Search for the cell housing the specified text and yield its [x, y] center coordinate. 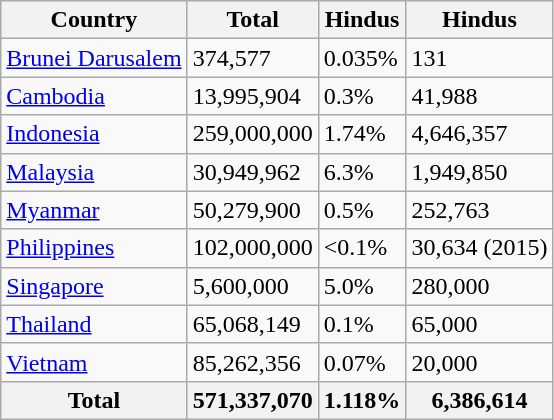
Singapore [94, 286]
0.5% [362, 210]
Cambodia [94, 96]
50,279,900 [252, 210]
0.035% [362, 58]
Philippines [94, 248]
20,000 [480, 362]
65,068,149 [252, 324]
Myanmar [94, 210]
102,000,000 [252, 248]
374,577 [252, 58]
13,995,904 [252, 96]
280,000 [480, 286]
4,646,357 [480, 134]
30,634 (2015) [480, 248]
0.07% [362, 362]
5.0% [362, 286]
6.3% [362, 172]
Malaysia [94, 172]
1,949,850 [480, 172]
Country [94, 20]
Brunei Darusalem [94, 58]
0.1% [362, 324]
<0.1% [362, 248]
0.3% [362, 96]
131 [480, 58]
65,000 [480, 324]
5,600,000 [252, 286]
Thailand [94, 324]
41,988 [480, 96]
85,262,356 [252, 362]
30,949,962 [252, 172]
6,386,614 [480, 400]
Vietnam [94, 362]
571,337,070 [252, 400]
259,000,000 [252, 134]
1.74% [362, 134]
252,763 [480, 210]
1.118% [362, 400]
Indonesia [94, 134]
